Capture the cell that displays the provided text and extract its [X, Y] central coordinate. 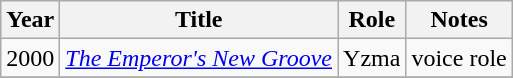
Year [30, 20]
2000 [30, 58]
Notes [459, 20]
Title [199, 20]
Yzma [372, 58]
Role [372, 20]
The Emperor's New Groove [199, 58]
voice role [459, 58]
